Provide the [x, y] coordinate of the cell's center where the given text is located.  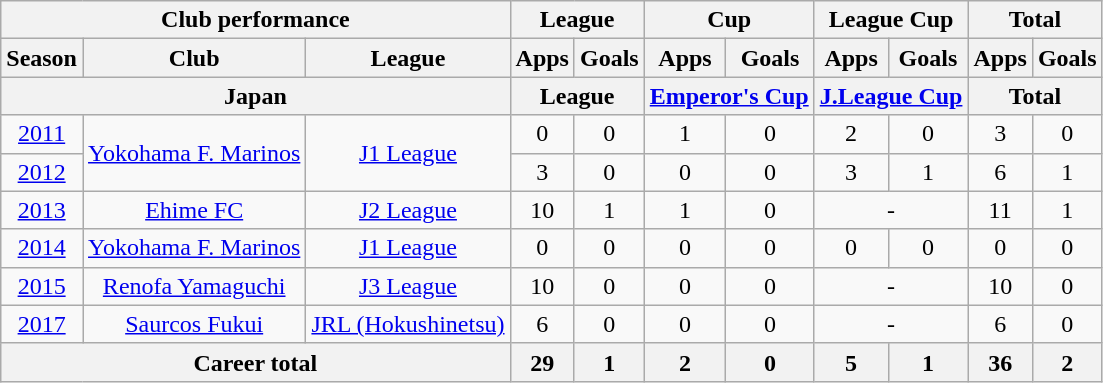
Emperor's Cup [729, 96]
Cup [729, 20]
2012 [42, 172]
Season [42, 58]
J3 League [408, 286]
Club performance [256, 20]
2011 [42, 134]
29 [542, 362]
Career total [256, 362]
Japan [256, 96]
J.League Cup [891, 96]
Renofa Yamaguchi [194, 286]
J2 League [408, 210]
11 [1000, 210]
League Cup [891, 20]
Club [194, 58]
2015 [42, 286]
2013 [42, 210]
2017 [42, 324]
5 [851, 362]
36 [1000, 362]
JRL (Hokushinetsu) [408, 324]
Ehime FC [194, 210]
2014 [42, 248]
Saurcos Fukui [194, 324]
